Search for the cell housing the specified text and yield its (X, Y) center coordinate. 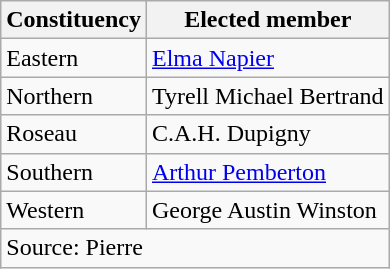
Elma Napier (268, 58)
C.A.H. Dupigny (268, 134)
Arthur Pemberton (268, 172)
Tyrell Michael Bertrand (268, 96)
Constituency (74, 20)
Elected member (268, 20)
Western (74, 210)
Northern (74, 96)
Roseau (74, 134)
Eastern (74, 58)
George Austin Winston (268, 210)
Source: Pierre (195, 248)
Southern (74, 172)
